Scan for the cell matching the given text and deliver its (x, y) coordinate at center. 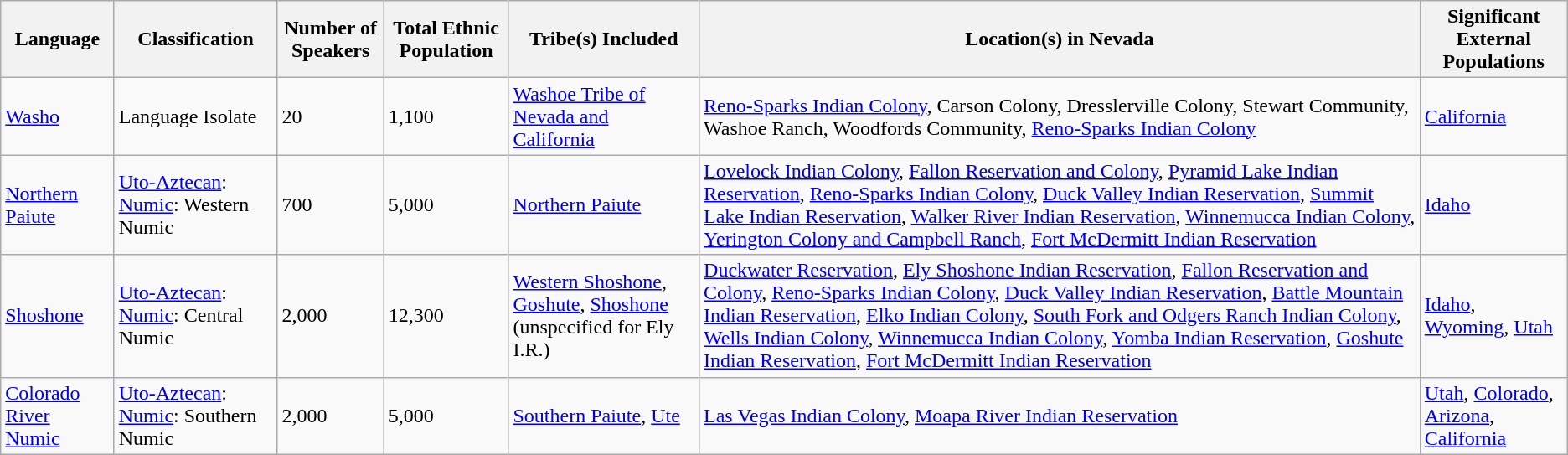
Las Vegas Indian Colony, Moapa River Indian Reservation (1060, 416)
20 (330, 116)
Uto-Aztecan: Numic: Southern Numic (196, 416)
Classification (196, 39)
Tribe(s) Included (604, 39)
Shoshone (57, 316)
Utah, Colorado, Arizona, California (1493, 416)
700 (330, 204)
Total Ethnic Population (446, 39)
Washoe Tribe of Nevada and California (604, 116)
California (1493, 116)
Language (57, 39)
Language Isolate (196, 116)
Significant External Populations (1493, 39)
Idaho, Wyoming, Utah (1493, 316)
Colorado River Numic (57, 416)
Number of Speakers (330, 39)
1,100 (446, 116)
Location(s) in Nevada (1060, 39)
12,300 (446, 316)
Idaho (1493, 204)
Uto-Aztecan: Numic: Western Numic (196, 204)
Uto-Aztecan: Numic: Central Numic (196, 316)
Southern Paiute, Ute (604, 416)
Western Shoshone, Goshute, Shoshone (unspecified for Ely I.R.) (604, 316)
Washo (57, 116)
Reno-Sparks Indian Colony, Carson Colony, Dresslerville Colony, Stewart Community, Washoe Ranch, Woodfords Community, Reno-Sparks Indian Colony (1060, 116)
